Determine the [x, y] coordinate at the center of the cell enclosing the given text.  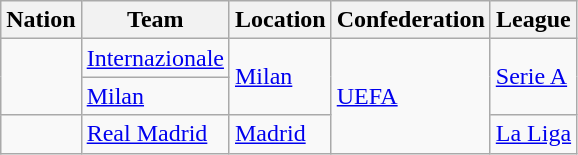
Real Madrid [155, 134]
Confederation [410, 20]
League [533, 20]
Madrid [280, 134]
Serie A [533, 77]
Location [280, 20]
Team [155, 20]
Nation [41, 20]
Internazionale [155, 58]
La Liga [533, 134]
UEFA [410, 96]
